Locate the cell with the specified text and output its (x, y) center coordinate. 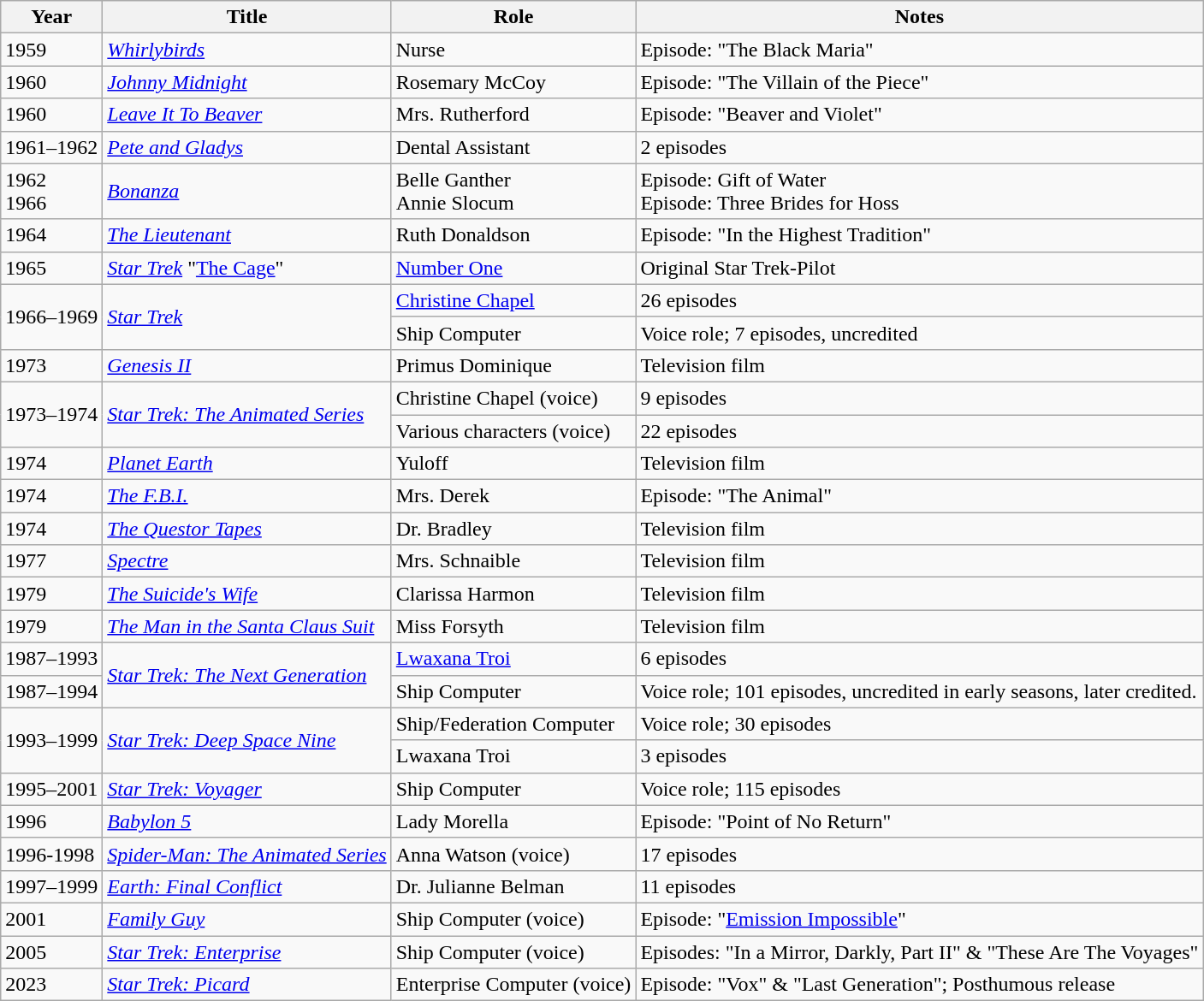
1965 (51, 268)
1973 (51, 365)
Primus Dominique (513, 365)
19621966 (51, 192)
Christine Chapel (513, 300)
1993–1999 (51, 740)
Episode: "The Villain of the Piece" (919, 82)
1959 (51, 50)
Star Trek: Voyager (246, 789)
Episode: "Point of No Return" (919, 821)
1964 (51, 235)
3 episodes (919, 756)
Star Trek (246, 317)
Episode: Gift of WaterEpisode: Three Brides for Hoss (919, 192)
Voice role; 115 episodes (919, 789)
22 episodes (919, 430)
Voice role; 30 episodes (919, 724)
Enterprise Computer (voice) (513, 985)
Episode: "The Black Maria" (919, 50)
2001 (51, 919)
Babylon 5 (246, 821)
Episode: "Vox" & "Last Generation"; Posthumous release (919, 985)
1987–1993 (51, 659)
Episodes: "In a Mirror, Darkly, Part II" & "These Are The Voyages" (919, 952)
Earth: Final Conflict (246, 886)
1995–2001 (51, 789)
Year (51, 17)
Episode: "Beaver and Violet" (919, 115)
2023 (51, 985)
17 episodes (919, 854)
Lady Morella (513, 821)
Planet Earth (246, 464)
1987–1994 (51, 691)
Episode: "The Animal" (919, 496)
Star Trek "The Cage" (246, 268)
Mrs. Rutherford (513, 115)
1996-1998 (51, 854)
1961–1962 (51, 147)
Christine Chapel (voice) (513, 398)
Nurse (513, 50)
1966–1969 (51, 317)
Episode: "Emission Impossible" (919, 919)
Mrs. Schnaible (513, 561)
2 episodes (919, 147)
Clarissa Harmon (513, 594)
Original Star Trek-Pilot (919, 268)
The Man in the Santa Claus Suit (246, 626)
Spectre (246, 561)
Spider-Man: The Animated Series (246, 854)
Dental Assistant (513, 147)
Various characters (voice) (513, 430)
Family Guy (246, 919)
1997–1999 (51, 886)
Dr. Bradley (513, 529)
Role (513, 17)
Ship/Federation Computer (513, 724)
Notes (919, 17)
1977 (51, 561)
Belle GantherAnnie Slocum (513, 192)
Title (246, 17)
Miss Forsyth (513, 626)
Whirlybirds (246, 50)
Star Trek: The Animated Series (246, 414)
Voice role; 101 episodes, uncredited in early seasons, later credited. (919, 691)
The Questor Tapes (246, 529)
Ruth Donaldson (513, 235)
The Lieutenant (246, 235)
Leave It To Beaver (246, 115)
Star Trek: The Next Generation (246, 675)
Number One (513, 268)
6 episodes (919, 659)
Bonanza (246, 192)
Voice role; 7 episodes, uncredited (919, 333)
Yuloff (513, 464)
Anna Watson (voice) (513, 854)
11 episodes (919, 886)
Pete and Gladys (246, 147)
Episode: "In the Highest Tradition" (919, 235)
Dr. Julianne Belman (513, 886)
The Suicide's Wife (246, 594)
9 episodes (919, 398)
26 episodes (919, 300)
Genesis II (246, 365)
Mrs. Derek (513, 496)
The F.B.I. (246, 496)
Rosemary McCoy (513, 82)
1973–1974 (51, 414)
Star Trek: Enterprise (246, 952)
2005 (51, 952)
Johnny Midnight (246, 82)
1996 (51, 821)
Star Trek: Picard (246, 985)
Star Trek: Deep Space Nine (246, 740)
